Determine the (x, y) coordinate at the center of the cell enclosing the given text.  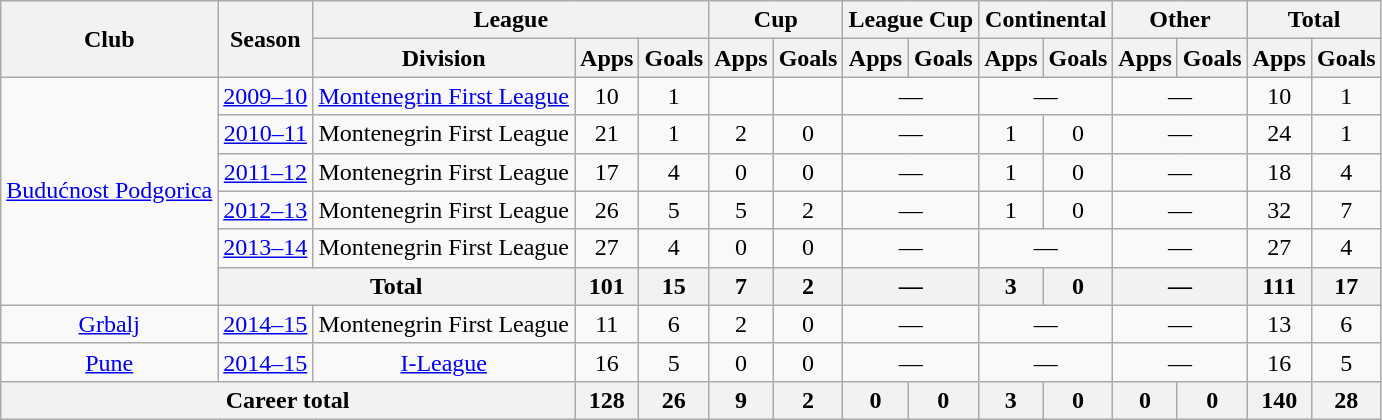
Cup (776, 20)
Division (444, 58)
24 (1279, 134)
Club (110, 39)
9 (741, 400)
32 (1279, 210)
111 (1279, 286)
Continental (1046, 20)
2013–14 (266, 248)
2009–10 (266, 96)
18 (1279, 172)
2011–12 (266, 172)
101 (607, 286)
28 (1346, 400)
Pune (110, 362)
140 (1279, 400)
Budućnost Podgorica (110, 191)
Season (266, 39)
21 (607, 134)
128 (607, 400)
Career total (288, 400)
11 (607, 324)
2010–11 (266, 134)
15 (674, 286)
13 (1279, 324)
League (511, 20)
Grbalj (110, 324)
2012–13 (266, 210)
League Cup (911, 20)
I-League (444, 362)
Other (1180, 20)
